Extract the [X, Y] coordinate from the center of the cell holding the provided text.  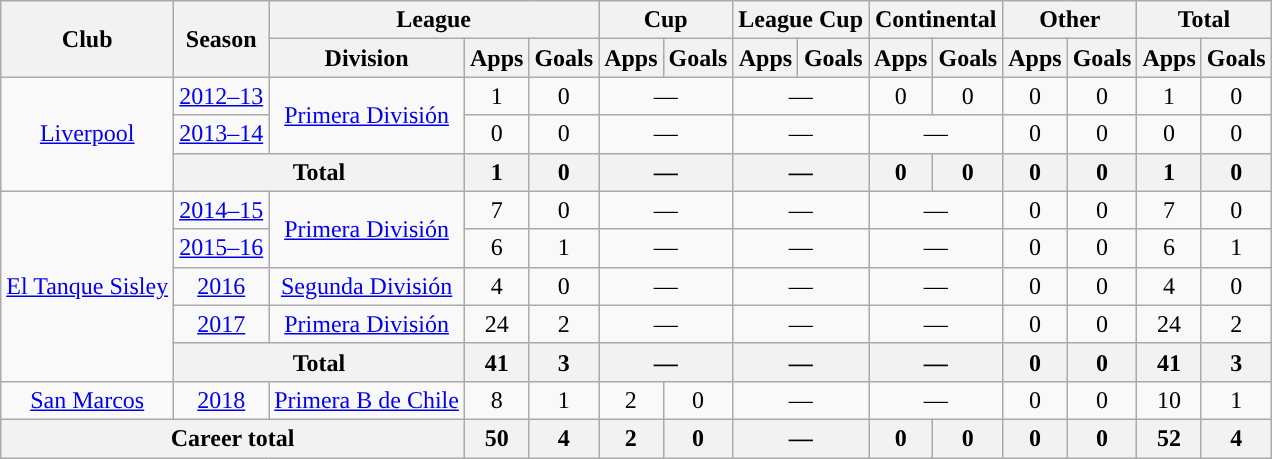
8 [496, 400]
League [434, 20]
Division [367, 58]
2017 [222, 324]
San Marcos [88, 400]
2013–14 [222, 134]
Liverpool [88, 134]
50 [496, 438]
Season [222, 39]
2016 [222, 286]
Continental [936, 20]
Cup [666, 20]
2014–15 [222, 210]
Primera B de Chile [367, 400]
El Tanque Sisley [88, 286]
2012–13 [222, 96]
Club [88, 39]
Segunda División [367, 286]
2015–16 [222, 248]
2018 [222, 400]
Career total [233, 438]
Other [1070, 20]
League Cup [801, 20]
52 [1169, 438]
10 [1169, 400]
